Detect which cell encompasses the target text, then output its [X, Y] center coordinate. 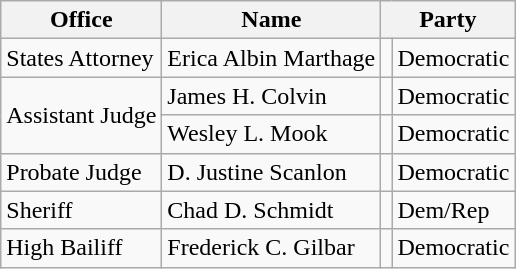
James H. Colvin [272, 96]
Wesley L. Mook [272, 134]
Probate Judge [82, 172]
Chad D. Schmidt [272, 210]
States Attorney [82, 58]
Frederick C. Gilbar [272, 248]
D. Justine Scanlon [272, 172]
Dem/Rep [454, 210]
Assistant Judge [82, 115]
Name [272, 20]
Office [82, 20]
High Bailiff [82, 248]
Sheriff [82, 210]
Erica Albin Marthage [272, 58]
Party [448, 20]
